Output the (x, y) coordinate of the center of the cell containing the given text.  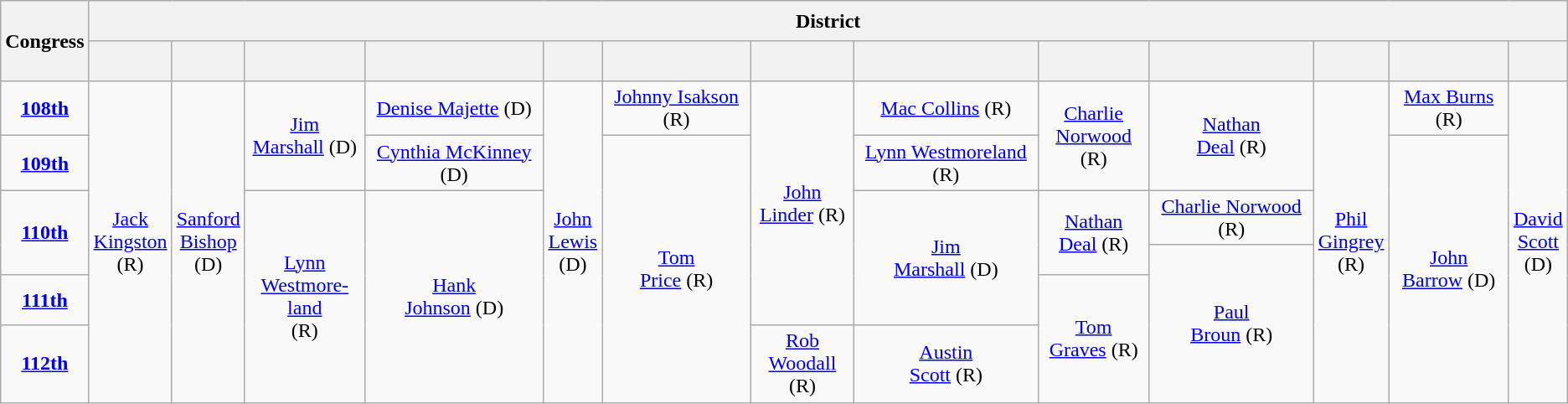
HankJohnson (D) (454, 297)
Max Burns (R) (1449, 109)
Cynthia McKinney (D) (454, 163)
Charlie Norwood (R) (1231, 218)
111th (45, 300)
Congress (45, 41)
DavidScott(D) (1538, 241)
108th (45, 109)
TomPrice (R) (677, 269)
CharlieNorwood (R) (1094, 136)
LynnWestmore­land(R) (305, 297)
Denise Majette (D) (454, 109)
AustinScott (R) (946, 364)
110th (45, 233)
JackKingston(R) (131, 241)
109th (45, 163)
Mac Collins (R) (946, 109)
JohnBarrow (D) (1449, 269)
RobWoodall (R) (802, 364)
TomGraves (R) (1094, 339)
Lynn Westmore­land (R) (946, 163)
JohnLewis(D) (573, 241)
Johnny Isakson (R) (677, 109)
JohnLinder (R) (802, 203)
District (828, 21)
PaulBroun (R) (1231, 324)
112th (45, 364)
PhilGingrey(R) (1351, 241)
SanfordBishop(D) (208, 241)
